Identify which cell holds the provided text, then report its (X, Y) central coordinate. 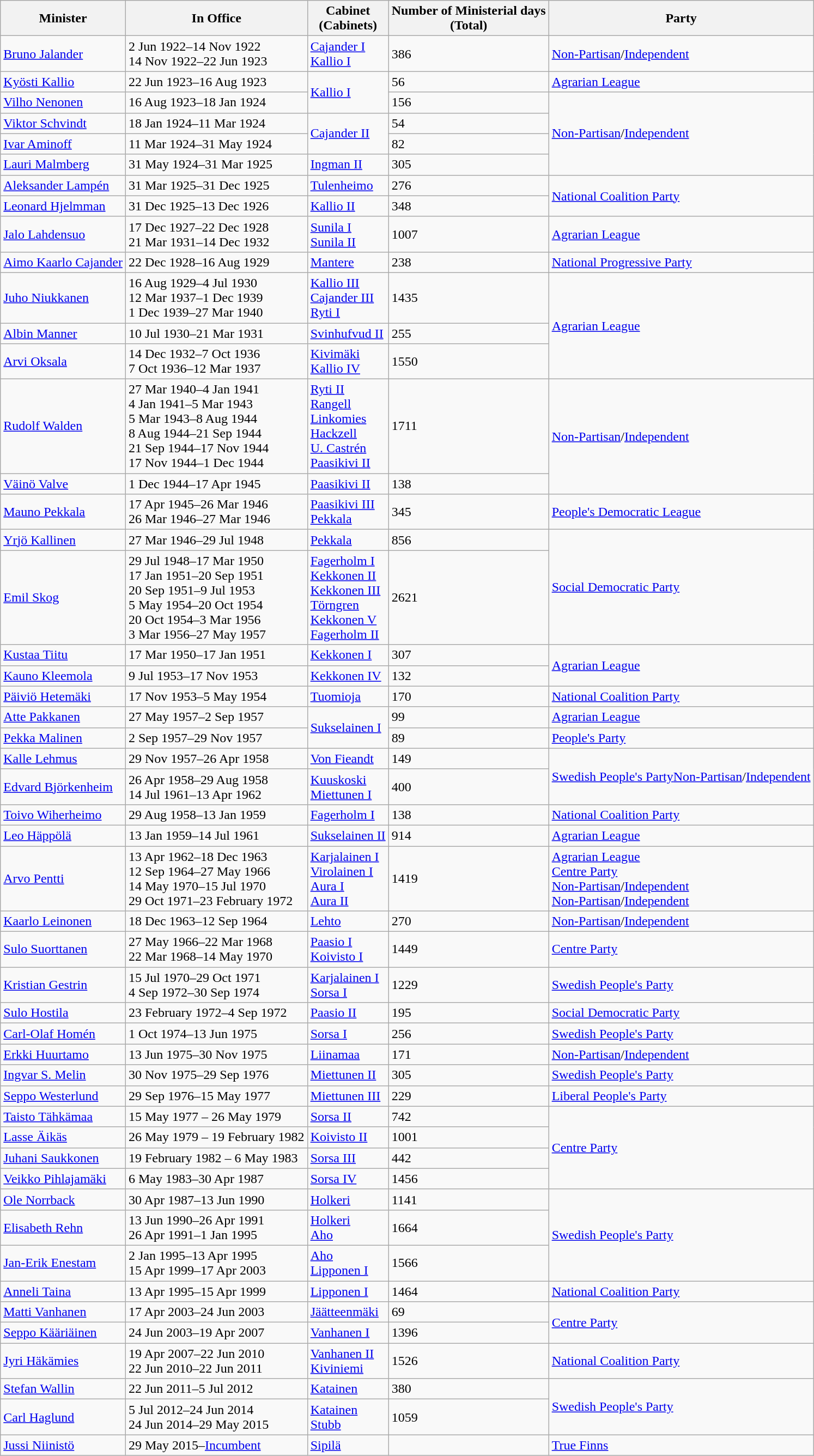
17 Mar 1950–17 Jan 1951 (216, 655)
Lipponen I (348, 1291)
Päiviö Hetemäki (63, 696)
Swedish People's PartyNon-Partisan/Independent (681, 776)
1396 (469, 1333)
17 Apr 1945–26 Mar 194626 Mar 1946–27 Mar 1946 (216, 512)
1229 (469, 985)
Väinö Valve (63, 484)
255 (469, 333)
Mauno Pekkala (63, 512)
Lasse Äikäs (63, 1137)
400 (469, 787)
1 Oct 1974–13 Jun 1975 (216, 1034)
Party (681, 19)
2 Jun 1922–14 Nov 192214 Nov 1922–22 Jun 1923 (216, 53)
Kyösti Kallio (63, 82)
1 Dec 1944–17 Apr 1945 (216, 484)
Tuomioja (348, 696)
Atte Pakkanen (63, 717)
Toivo Wiherheimo (63, 815)
18 Dec 1963–12 Sep 1964 (216, 921)
Ole Norrback (63, 1199)
Arvi Oksala (63, 362)
11 Mar 1924–31 May 1924 (216, 144)
Stefan Wallin (63, 1389)
170 (469, 696)
Sukselainen II (348, 835)
Agrarian LeagueCentre PartyNon-Partisan/IndependentNon-Partisan/Independent (681, 878)
15 May 1977 – 26 May 1979 (216, 1117)
22 Jun 1923–16 Aug 1923 (216, 82)
17 Dec 1927–22 Dec 192821 Mar 1931–14 Dec 1932 (216, 234)
Elisabeth Rehn (63, 1227)
AhoLipponen I (348, 1263)
69 (469, 1312)
27 May 1957–2 Sep 1957 (216, 717)
Taisto Tähkämaa (63, 1117)
Veikko Pihlajamäki (63, 1179)
Aimo Kaarlo Cajander (63, 262)
Rudolf Walden (63, 426)
Von Fieandt (348, 759)
Paasio II (348, 1013)
Kekkonen IV (348, 676)
Juhani Saukkonen (63, 1158)
348 (469, 206)
270 (469, 921)
Sorsa III (348, 1158)
Katainen (348, 1389)
1711 (469, 426)
30 Nov 1975–29 Sep 1976 (216, 1075)
Karjalainen ISorsa I (348, 985)
Mantere (348, 262)
1526 (469, 1361)
1435 (469, 298)
30 Apr 1987–13 Jun 1990 (216, 1199)
29 May 2015–Incumbent (216, 1445)
Holkeri (348, 1199)
380 (469, 1389)
Sorsa II (348, 1117)
31 Mar 1925–31 Dec 1925 (216, 185)
742 (469, 1117)
10 Jul 1930–21 Mar 1931 (216, 333)
13 Jun 1990–26 Apr 199126 Apr 1991–1 Jan 1995 (216, 1227)
In Office (216, 19)
1141 (469, 1199)
Jussi Niinistö (63, 1445)
Sulo Suorttanen (63, 949)
Sorsa I (348, 1034)
Jalo Lahdensuo (63, 234)
Koivisto II (348, 1137)
56 (469, 82)
26 May 1979 – 19 February 1982 (216, 1137)
27 May 1966–22 Mar 196822 Mar 1968–14 May 1970 (216, 949)
2 Jan 1995–13 Apr 199515 Apr 1999–17 Apr 2003 (216, 1263)
Ingman II (348, 165)
17 Apr 2003–24 Jun 2003 (216, 1312)
Jyri Häkämies (63, 1361)
29 Jul 1948–17 Mar 195017 Jan 1951–20 Sep 195120 Sep 1951–9 Jul 19535 May 1954–20 Oct 195420 Oct 1954–3 Mar 19563 Mar 1956–27 May 1957 (216, 597)
Carl-Olaf Homén (63, 1034)
KuuskoskiMiettunen I (348, 787)
Juho Niukkanen (63, 298)
238 (469, 262)
Number of Ministerial days (Total) (469, 19)
914 (469, 835)
Kauno Kleemola (63, 676)
Carl Haglund (63, 1417)
23 February 1972–4 Sep 1972 (216, 1013)
True Finns (681, 1445)
Yrjö Kallinen (63, 540)
Viktor Schvindt (63, 123)
27 Mar 1946–29 Jul 1948 (216, 540)
89 (469, 738)
Kallio IIICajander IIIRyti I (348, 298)
Kallio II (348, 206)
Sulo Hostila (63, 1013)
2621 (469, 597)
Kallio I (348, 92)
Miettunen III (348, 1096)
Leo Häppölä (63, 835)
Svinhufvud II (348, 333)
24 Jun 2003–19 Apr 2007 (216, 1333)
1419 (469, 878)
Albin Manner (63, 333)
Liinamaa (348, 1054)
18 Jan 1924–11 Mar 1924 (216, 123)
Sukselainen I (348, 727)
15 Jul 1970–29 Oct 19714 Sep 1972–30 Sep 1974 (216, 985)
Lauri Malmberg (63, 165)
People's Democratic League (681, 512)
345 (469, 512)
5 Jul 2012–24 Jun 201424 Jun 2014–29 May 2015 (216, 1417)
171 (469, 1054)
Karjalainen IVirolainen IAura IAura II (348, 878)
Fagerholm I (348, 815)
Miettunen II (348, 1075)
26 Apr 1958–29 Aug 195814 Jul 1961–13 Apr 1962 (216, 787)
276 (469, 185)
82 (469, 144)
31 May 1924–31 Mar 1925 (216, 165)
2 Sep 1957–29 Nov 1957 (216, 738)
Vanhanen IIKiviniemi (348, 1361)
1449 (469, 949)
Lehto (348, 921)
307 (469, 655)
54 (469, 123)
442 (469, 1158)
Jäätteenmäki (348, 1312)
1001 (469, 1137)
19 February 1982 – 6 May 1983 (216, 1158)
Kekkonen I (348, 655)
People's Party (681, 738)
1456 (469, 1179)
Tulenheimo (348, 185)
National Progressive Party (681, 262)
Cabinet(Cabinets) (348, 19)
Sunila ISunila II (348, 234)
149 (469, 759)
Kaarlo Leinonen (63, 921)
13 Jan 1959–14 Jul 1961 (216, 835)
16 Aug 1929–4 Jul 193012 Mar 1937–1 Dec 19391 Dec 1939–27 Mar 1940 (216, 298)
Vanhanen I (348, 1333)
Paasio IKoivisto I (348, 949)
17 Nov 1953–5 May 1954 (216, 696)
Pekka Malinen (63, 738)
31 Dec 1925–13 Dec 1926 (216, 206)
256 (469, 1034)
22 Dec 1928–16 Aug 1929 (216, 262)
Liberal People's Party (681, 1096)
856 (469, 540)
Sipilä (348, 1445)
29 Aug 1958–13 Jan 1959 (216, 815)
99 (469, 717)
Seppo Kääriäinen (63, 1333)
386 (469, 53)
6 May 1983–30 Apr 1987 (216, 1179)
Cajander II (348, 134)
Sorsa IV (348, 1179)
Seppo Westerlund (63, 1096)
Kustaa Tiitu (63, 655)
1007 (469, 234)
Pekkala (348, 540)
Jan-Erik Enestam (63, 1263)
Ivar Aminoff (63, 144)
Leonard Hjelmman (63, 206)
13 Apr 1962–18 Dec 196312 Sep 1964–27 May 196614 May 1970–15 Jul 197029 Oct 1971–23 February 1972 (216, 878)
Matti Vanhanen (63, 1312)
Vilho Nenonen (63, 102)
13 Jun 1975–30 Nov 1975 (216, 1054)
1550 (469, 362)
Edvard Björkenheim (63, 787)
1059 (469, 1417)
KivimäkiKallio IV (348, 362)
13 Apr 1995–15 Apr 1999 (216, 1291)
Paasikivi II (348, 484)
22 Jun 2011–5 Jul 2012 (216, 1389)
Paasikivi IIIPekkala (348, 512)
Ryti IIRangellLinkomiesHackzellU. CastrénPaasikivi II (348, 426)
Emil Skog (63, 597)
1566 (469, 1263)
Arvo Pentti (63, 878)
Kalle Lehmus (63, 759)
29 Nov 1957–26 Apr 1958 (216, 759)
132 (469, 676)
Holkeri Aho (348, 1227)
27 Mar 1940–4 Jan 19414 Jan 1941–5 Mar 19435 Mar 1943–8 Aug 19448 Aug 1944–21 Sep 194421 Sep 1944–17 Nov 194417 Nov 1944–1 Dec 1944 (216, 426)
1664 (469, 1227)
Ingvar S. Melin (63, 1075)
Cajander IKallio I (348, 53)
Minister (63, 19)
Aleksander Lampén (63, 185)
229 (469, 1096)
Erkki Huurtamo (63, 1054)
1464 (469, 1291)
16 Aug 1923–18 Jan 1924 (216, 102)
KatainenStubb (348, 1417)
14 Dec 1932–7 Oct 19367 Oct 1936–12 Mar 1937 (216, 362)
Bruno Jalander (63, 53)
19 Apr 2007–22 Jun 201022 Jun 2010–22 Jun 2011 (216, 1361)
Kristian Gestrin (63, 985)
Fagerholm IKekkonen IIKekkonen IIITörngrenKekkonen VFagerholm II (348, 597)
Anneli Taina (63, 1291)
29 Sep 1976–15 May 1977 (216, 1096)
9 Jul 1953–17 Nov 1953 (216, 676)
156 (469, 102)
195 (469, 1013)
